Detect which cell encompasses the target text, then output its (X, Y) center coordinate. 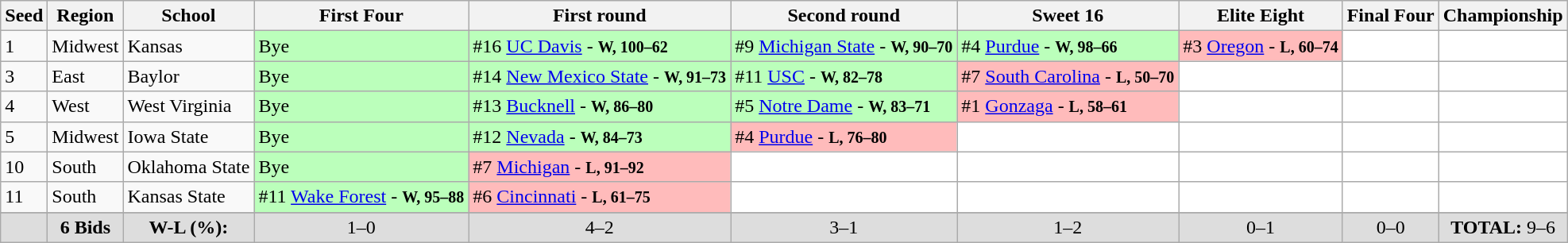
1–0 (361, 227)
First round (600, 16)
Region (86, 16)
#9 Michigan State - W, 90–70 (844, 46)
10 (24, 167)
Kansas State (189, 197)
#4 Purdue - L, 76–80 (844, 137)
#3 Oregon - L, 60–74 (1261, 46)
3 (24, 76)
#16 UC Davis - W, 100–62 (600, 46)
Second round (844, 16)
Baylor (189, 76)
#5 Notre Dame - W, 83–71 (844, 106)
11 (24, 197)
#7 South Carolina - L, 50–70 (1068, 76)
West Virginia (189, 106)
Seed (24, 16)
East (86, 76)
TOTAL: 9–6 (1503, 227)
#12 Nevada - W, 84–73 (600, 137)
3–1 (844, 227)
#14 New Mexico State - W, 91–73 (600, 76)
1 (24, 46)
#7 Michigan - L, 91–92 (600, 167)
#4 Purdue - W, 98–66 (1068, 46)
Kansas (189, 46)
0–1 (1261, 227)
#11 Wake Forest - W, 95–88 (361, 197)
Oklahoma State (189, 167)
0–0 (1390, 227)
#1 Gonzaga - L, 58–61 (1068, 106)
1–2 (1068, 227)
Final Four (1390, 16)
4–2 (600, 227)
Championship (1503, 16)
#13 Bucknell - W, 86–80 (600, 106)
6 Bids (86, 227)
4 (24, 106)
W-L (%): (189, 227)
Elite Eight (1261, 16)
#6 Cincinnati - L, 61–75 (600, 197)
Iowa State (189, 137)
Sweet 16 (1068, 16)
5 (24, 137)
#11 USC - W, 82–78 (844, 76)
West (86, 106)
First Four (361, 16)
School (189, 16)
